Scan for the cell matching the given text and deliver its (x, y) coordinate at center. 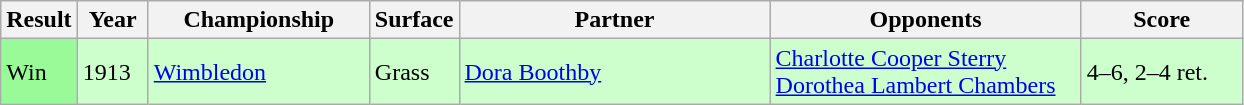
Charlotte Cooper Sterry Dorothea Lambert Chambers (926, 72)
Wimbledon (258, 72)
Grass (414, 72)
Partner (614, 20)
1913 (112, 72)
Win (39, 72)
Result (39, 20)
Championship (258, 20)
4–6, 2–4 ret. (1162, 72)
Year (112, 20)
Opponents (926, 20)
Dora Boothby (614, 72)
Surface (414, 20)
Score (1162, 20)
